Search for the cell housing the specified text and yield its [X, Y] center coordinate. 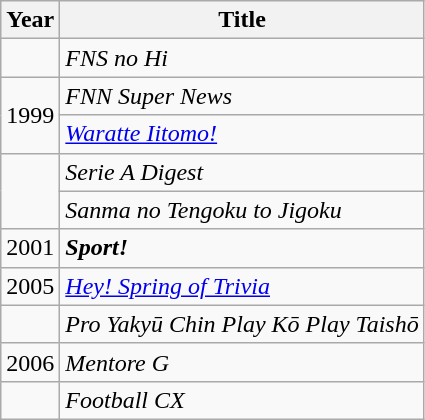
Sport! [242, 248]
Pro Yakyū Chin Play Kō Play Taishō [242, 324]
1999 [30, 115]
Serie A Digest [242, 172]
Mentore G [242, 362]
Title [242, 20]
Hey! Spring of Trivia [242, 286]
Waratte Iitomo! [242, 134]
Sanma no Tengoku to Jigoku [242, 210]
FNS no Hi [242, 58]
Football CX [242, 400]
FNN Super News [242, 96]
2005 [30, 286]
2006 [30, 362]
Year [30, 20]
2001 [30, 248]
